Determine the [X, Y] coordinate at the center of the cell enclosing the given text.  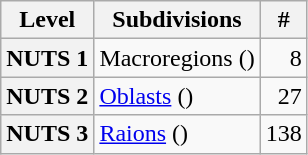
# [284, 20]
27 [284, 96]
NUTS 2 [48, 96]
Oblasts () [177, 96]
138 [284, 134]
Raions () [177, 134]
NUTS 1 [48, 58]
Level [48, 20]
NUTS 3 [48, 134]
Subdivisions [177, 20]
Macroregions () [177, 58]
8 [284, 58]
